Return the [X, Y] coordinate for the center point of the cell that contains the specified text.  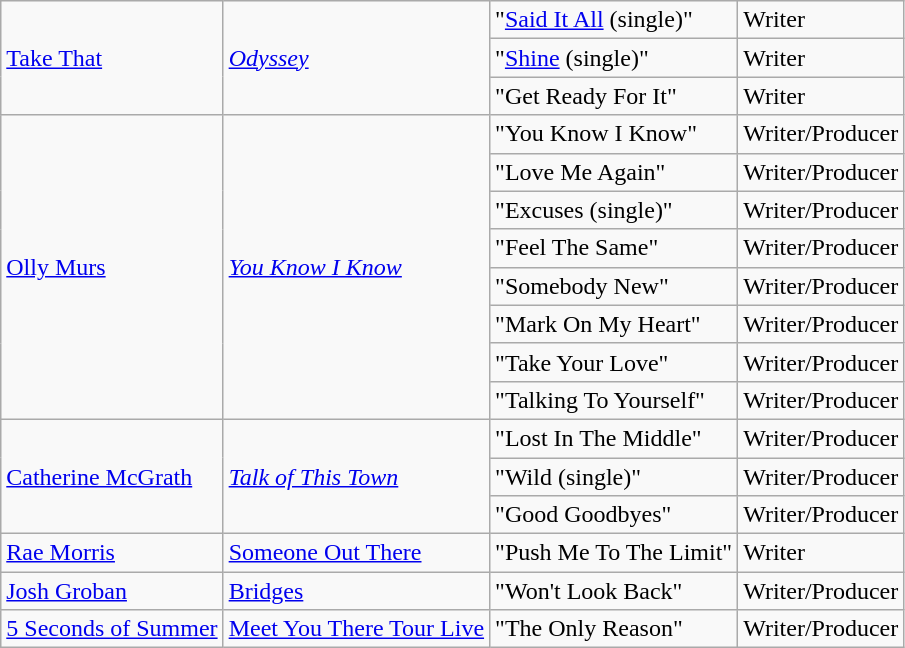
Talk of This Town [356, 476]
Josh Groban [112, 591]
Olly Murs [112, 267]
Catherine McGrath [112, 476]
"Take Your Love" [614, 362]
"Wild (single)" [614, 477]
"Somebody New" [614, 286]
"Push Me To The Limit" [614, 553]
You Know I Know [356, 267]
"Excuses (single)" [614, 210]
Someone Out There [356, 553]
Rae Morris [112, 553]
"Shine (single)" [614, 58]
"Feel The Same" [614, 248]
"Love Me Again" [614, 172]
"Talking To Yourself" [614, 400]
"Lost In The Middle" [614, 438]
Meet You There Tour Live [356, 629]
5 Seconds of Summer [112, 629]
Odyssey [356, 58]
"Mark On My Heart" [614, 324]
"Said It All (single)" [614, 20]
"The Only Reason" [614, 629]
"You Know I Know" [614, 134]
Take That [112, 58]
"Won't Look Back" [614, 591]
"Get Ready For It" [614, 96]
"Good Goodbyes" [614, 515]
Bridges [356, 591]
